For the text-containing cell, return its midpoint in (X, Y) coordinate format. 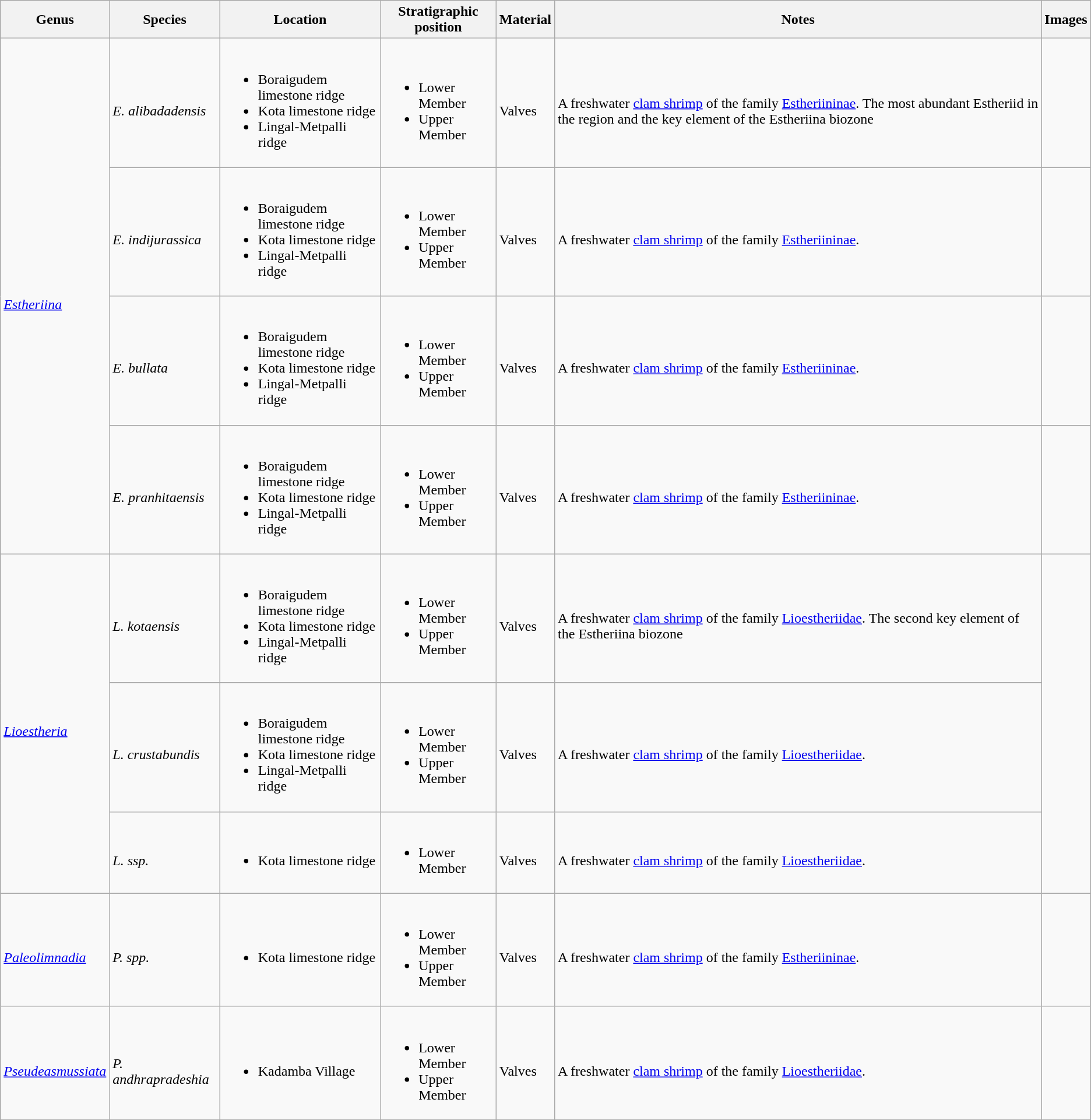
Images (1066, 20)
Notes (798, 20)
Estheriina (55, 296)
P. andhrapradeshia (164, 1063)
A freshwater clam shrimp of the family Estheriininae. The most abundant Estheriid in the region and the key element of the Estheriina biozone (798, 103)
E. pranhitaensis (164, 490)
Lower Member (438, 852)
E. bullata (164, 360)
L. ssp. (164, 852)
Material (525, 20)
P. spp. (164, 950)
A freshwater clam shrimp of the family Lioestheriidae. The second key element of the Estheriina biozone (798, 618)
Pseudeasmussiata (55, 1063)
Kadamba Village (300, 1063)
Lioestheria (55, 724)
Species (164, 20)
Stratigraphic position (438, 20)
E. indijurassica (164, 232)
Paleolimnadia (55, 950)
L. crustabundis (164, 747)
Location (300, 20)
Genus (55, 20)
L. kotaensis (164, 618)
E. alibadadensis (164, 103)
